Return (x, y) of the center of cell containing provided text 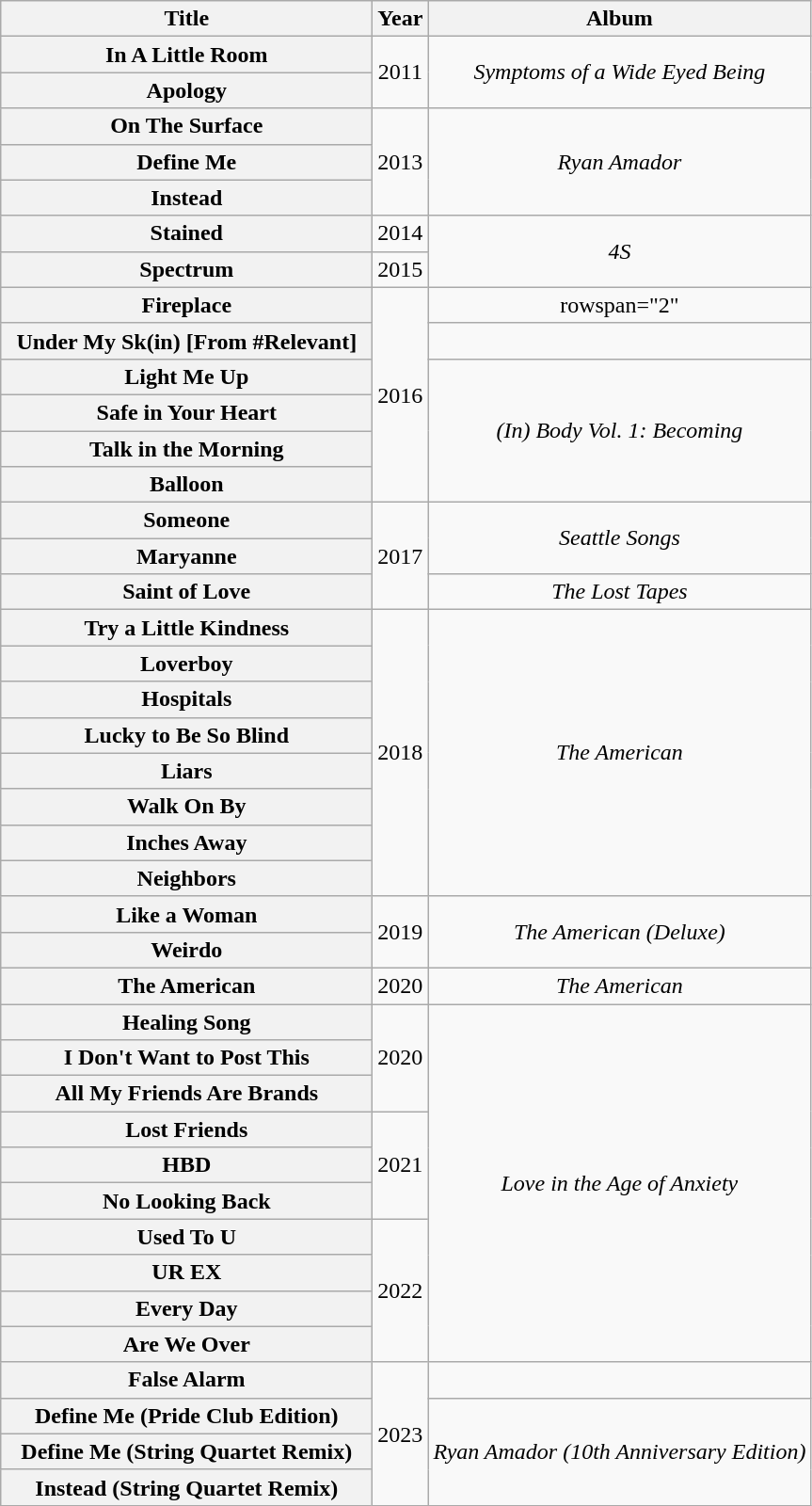
Lucky to Be So Blind (186, 735)
Every Day (186, 1308)
Try a Little Kindness (186, 628)
Ryan Amador (619, 162)
2019 (401, 932)
2016 (401, 394)
2011 (401, 72)
Inches Away (186, 842)
Talk in the Morning (186, 449)
Define Me (String Quartet Remix) (186, 1451)
Year (401, 19)
Like a Woman (186, 914)
Weirdo (186, 950)
Liars (186, 771)
Hospitals (186, 699)
Define Me (186, 162)
UR EX (186, 1273)
Healing Song (186, 1021)
Are We Over (186, 1344)
Under My Sk(in) [From #Relevant] (186, 341)
Seattle Songs (619, 538)
2018 (401, 753)
Stained (186, 233)
On The Surface (186, 126)
Symptoms of a Wide Eyed Being (619, 72)
Balloon (186, 485)
False Alarm (186, 1380)
Fireplace (186, 305)
2023 (401, 1434)
Album (619, 19)
In A Little Room (186, 55)
rowspan="2" (619, 305)
2022 (401, 1290)
Walk On By (186, 807)
Instead (String Quartet Remix) (186, 1487)
All My Friends Are Brands (186, 1094)
(In) Body Vol. 1: Becoming (619, 430)
Love in the Age of Anxiety (619, 1182)
HBD (186, 1165)
2015 (401, 269)
Light Me Up (186, 376)
Neighbors (186, 878)
2021 (401, 1165)
Spectrum (186, 269)
2014 (401, 233)
No Looking Back (186, 1201)
Title (186, 19)
2013 (401, 162)
Ryan Amador (10th Anniversary Edition) (619, 1451)
I Don't Want to Post This (186, 1058)
Loverboy (186, 664)
Someone (186, 521)
The Lost Tapes (619, 592)
2017 (401, 556)
Maryanne (186, 556)
Used To U (186, 1237)
The American (Deluxe) (619, 932)
Saint of Love (186, 592)
Apology (186, 90)
4S (619, 251)
Lost Friends (186, 1129)
Define Me (Pride Club Edition) (186, 1416)
Safe in Your Heart (186, 412)
Instead (186, 198)
